Output the [X, Y] coordinate of the center of the cell containing the given text.  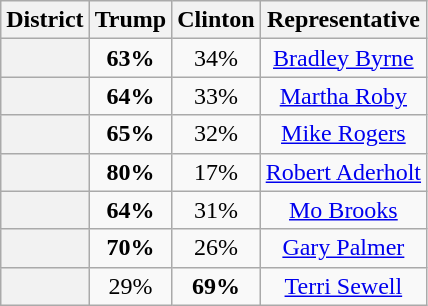
32% [216, 134]
65% [130, 134]
Terri Sewell [343, 286]
Mo Brooks [343, 210]
Representative [343, 20]
31% [216, 210]
63% [130, 58]
34% [216, 58]
Gary Palmer [343, 248]
70% [130, 248]
Clinton [216, 20]
80% [130, 172]
District [45, 20]
33% [216, 96]
Mike Rogers [343, 134]
17% [216, 172]
Bradley Byrne [343, 58]
Robert Aderholt [343, 172]
29% [130, 286]
Martha Roby [343, 96]
26% [216, 248]
69% [216, 286]
Trump [130, 20]
